From the cell containing the given text, extract its center point as (X, Y) coordinate. 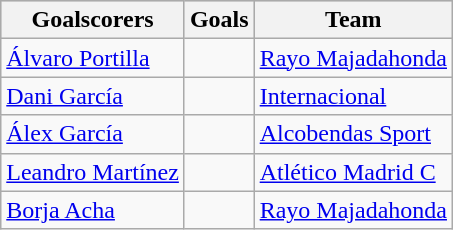
Leandro Martínez (93, 172)
Álex García (93, 134)
Dani García (93, 96)
Alcobendas Sport (353, 134)
Borja Acha (93, 210)
Álvaro Portilla (93, 58)
Team (353, 20)
Goals (219, 20)
Atlético Madrid C (353, 172)
Goalscorers (93, 20)
Internacional (353, 96)
